Provide the (x, y) coordinate of the cell's center where the given text is located.  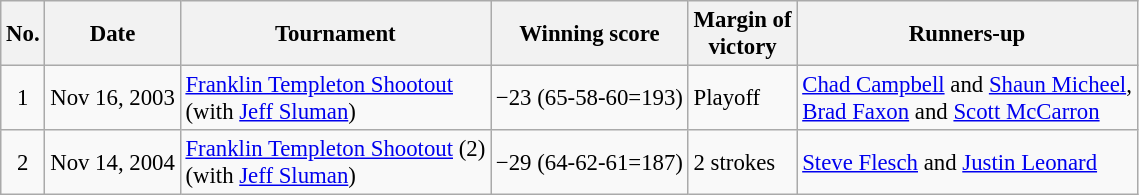
Franklin Templeton Shootout(with Jeff Sluman) (335, 98)
2 strokes (742, 162)
Chad Campbell and Shaun Micheel, Brad Faxon and Scott McCarron (967, 98)
Franklin Templeton Shootout (2)(with Jeff Sluman) (335, 162)
−29 (64-62-61=187) (590, 162)
Tournament (335, 34)
Steve Flesch and Justin Leonard (967, 162)
1 (23, 98)
Nov 14, 2004 (112, 162)
Winning score (590, 34)
2 (23, 162)
Date (112, 34)
Nov 16, 2003 (112, 98)
Playoff (742, 98)
No. (23, 34)
−23 (65-58-60=193) (590, 98)
Margin ofvictory (742, 34)
Runners-up (967, 34)
